Return (X, Y) of the center of cell containing provided text 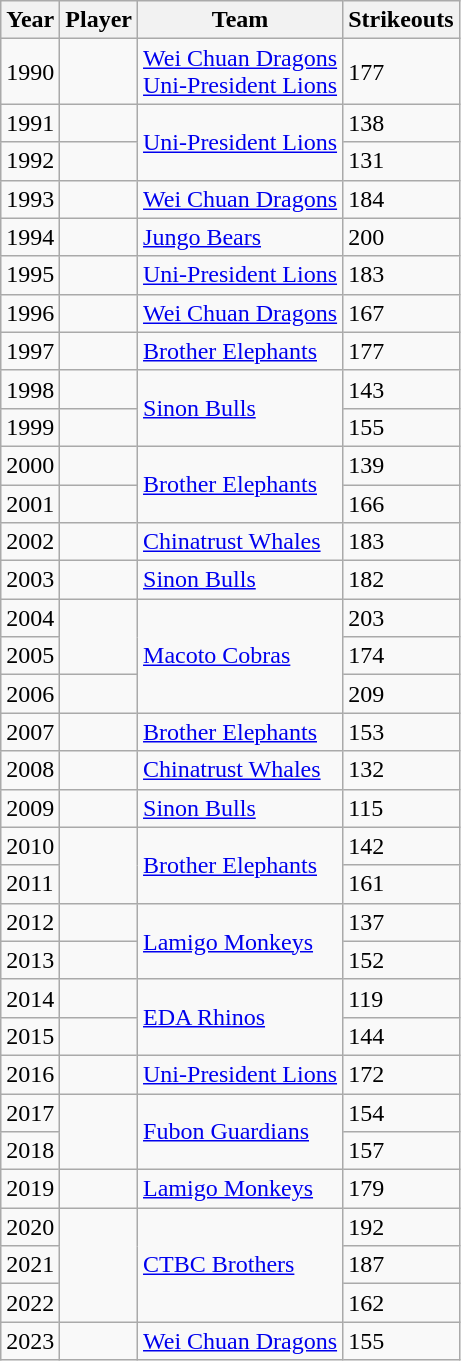
2018 (30, 1151)
1995 (30, 275)
2002 (30, 542)
2013 (30, 960)
1997 (30, 351)
142 (401, 846)
172 (401, 1074)
EDA Rhinos (240, 1017)
203 (401, 618)
Player (99, 20)
2014 (30, 998)
167 (401, 313)
Jungo Bears (240, 237)
2020 (30, 1227)
Strikeouts (401, 20)
119 (401, 998)
2009 (30, 808)
2005 (30, 656)
2010 (30, 846)
1993 (30, 199)
1991 (30, 123)
2015 (30, 1036)
2021 (30, 1265)
2000 (30, 465)
143 (401, 389)
200 (401, 237)
1998 (30, 389)
166 (401, 503)
137 (401, 922)
2001 (30, 503)
2007 (30, 732)
2019 (30, 1189)
2003 (30, 580)
174 (401, 656)
Macoto Cobras (240, 656)
157 (401, 1151)
2022 (30, 1303)
154 (401, 1113)
131 (401, 161)
CTBC Brothers (240, 1265)
2004 (30, 618)
2023 (30, 1341)
2012 (30, 922)
2016 (30, 1074)
1999 (30, 427)
Wei Chuan DragonsUni-President Lions (240, 72)
1992 (30, 161)
184 (401, 199)
Team (240, 20)
192 (401, 1227)
2011 (30, 884)
Fubon Guardians (240, 1132)
1990 (30, 72)
187 (401, 1265)
153 (401, 732)
1996 (30, 313)
Year (30, 20)
182 (401, 580)
152 (401, 960)
138 (401, 123)
161 (401, 884)
144 (401, 1036)
2017 (30, 1113)
1994 (30, 237)
139 (401, 465)
209 (401, 694)
162 (401, 1303)
2008 (30, 770)
115 (401, 808)
2006 (30, 694)
132 (401, 770)
179 (401, 1189)
